Output the [x, y] coordinate of the center of the cell containing the given text.  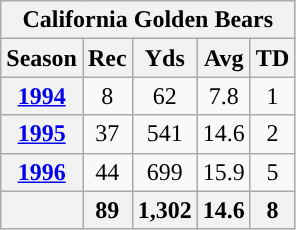
7.8 [224, 96]
TD [272, 58]
1994 [42, 96]
699 [164, 172]
1996 [42, 172]
15.9 [224, 172]
Season [42, 58]
2 [272, 134]
1 [272, 96]
89 [107, 210]
California Golden Bears [148, 20]
5 [272, 172]
44 [107, 172]
1995 [42, 134]
62 [164, 96]
541 [164, 134]
Avg [224, 58]
37 [107, 134]
1,302 [164, 210]
Yds [164, 58]
Rec [107, 58]
